Provide the (x, y) coordinate of the cell's center where the given text is located.  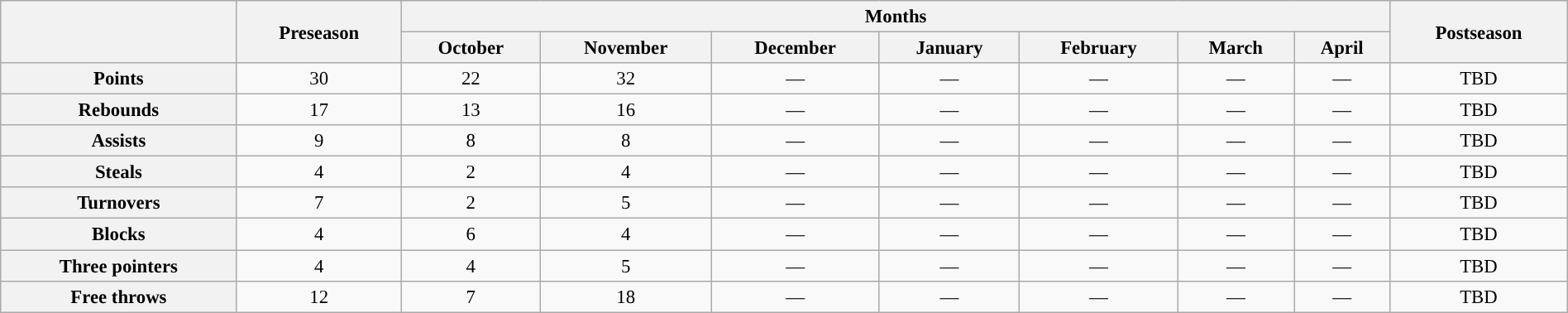
Months (896, 17)
Free throws (119, 296)
Preseason (319, 31)
32 (625, 79)
16 (625, 110)
17 (319, 110)
Blocks (119, 234)
12 (319, 296)
13 (471, 110)
Three pointers (119, 266)
November (625, 48)
December (796, 48)
Steals (119, 172)
Postseason (1479, 31)
Turnovers (119, 203)
Points (119, 79)
January (949, 48)
30 (319, 79)
Rebounds (119, 110)
6 (471, 234)
Assists (119, 141)
October (471, 48)
February (1098, 48)
22 (471, 79)
9 (319, 141)
March (1236, 48)
April (1342, 48)
18 (625, 296)
